Return (x, y) of the center of cell containing provided text 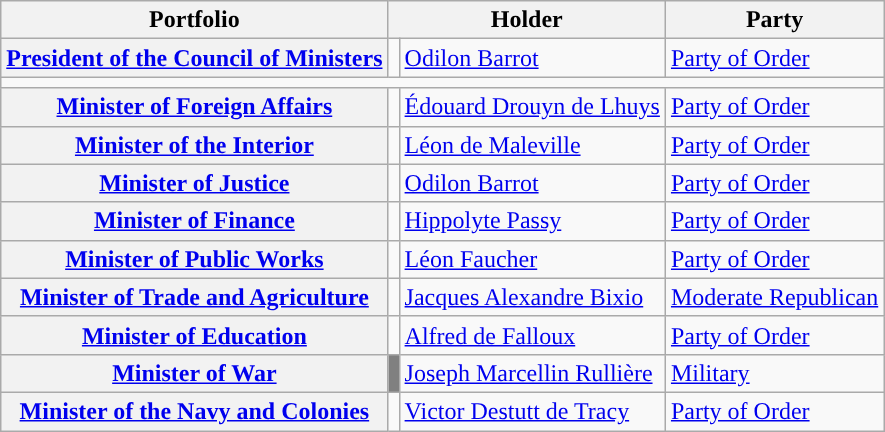
Military (774, 373)
Victor Destutt de Tracy (532, 411)
Léon Faucher (532, 259)
Minister of Foreign Affairs (194, 107)
Minister of Finance (194, 221)
Minister of Public Works (194, 259)
Minister of War (194, 373)
Édouard Drouyn de Lhuys (532, 107)
Holder (526, 20)
Minister of the Navy and Colonies (194, 411)
Hippolyte Passy (532, 221)
Party (774, 20)
Portfolio (194, 20)
President of the Council of Ministers (194, 58)
Minister of Justice (194, 183)
Jacques Alexandre Bixio (532, 297)
Minister of Education (194, 335)
Minister of the Interior (194, 145)
Moderate Republican (774, 297)
Alfred de Falloux (532, 335)
Minister of Trade and Agriculture (194, 297)
Léon de Maleville (532, 145)
Joseph Marcellin Rullière (532, 373)
